Pinpoint the cell where the given text exists, returning its [x, y] midpoint coordinate. 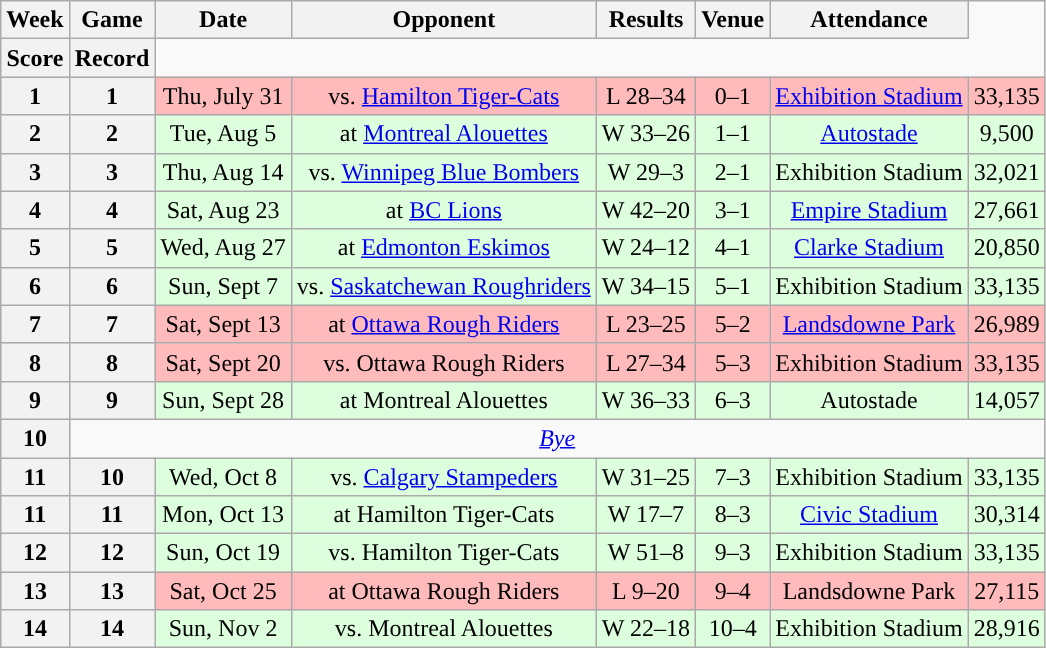
Clarke Stadium [869, 248]
Civic Stadium [869, 515]
8–3 [733, 515]
W 33–26 [646, 134]
Tue, Aug 5 [223, 134]
Bye [557, 438]
Opponent [444, 20]
Thu, Aug 14 [223, 172]
27,115 [1006, 591]
9,500 [1006, 134]
4–1 [733, 248]
Empire Stadium [869, 210]
Thu, July 31 [223, 96]
vs. Winnipeg Blue Bombers [444, 172]
W 17–7 [646, 515]
Attendance [869, 20]
Record [112, 58]
vs. Montreal Alouettes [444, 629]
at Edmonton Eskimos [444, 248]
Wed, Oct 8 [223, 477]
W 36–33 [646, 400]
W 24–12 [646, 248]
2–1 [733, 172]
W 22–18 [646, 629]
L 27–34 [646, 362]
Sat, Oct 25 [223, 591]
Sun, Sept 28 [223, 400]
Venue [733, 20]
5–2 [733, 324]
Game [112, 20]
Wed, Aug 27 [223, 248]
0–1 [733, 96]
Sat, Sept 20 [223, 362]
L 9–20 [646, 591]
26,989 [1006, 324]
W 29–3 [646, 172]
L 23–25 [646, 324]
28,916 [1006, 629]
5–3 [733, 362]
Date [223, 20]
20,850 [1006, 248]
9–4 [733, 591]
Sun, Oct 19 [223, 553]
Week [35, 20]
3–1 [733, 210]
6–3 [733, 400]
L 28–34 [646, 96]
27,661 [1006, 210]
Score [35, 58]
W 34–15 [646, 286]
Results [646, 20]
Sat, Sept 13 [223, 324]
7–3 [733, 477]
Sun, Nov 2 [223, 629]
30,314 [1006, 515]
1–1 [733, 134]
14,057 [1006, 400]
Mon, Oct 13 [223, 515]
W 51–8 [646, 553]
Sat, Aug 23 [223, 210]
5–1 [733, 286]
10–4 [733, 629]
Sun, Sept 7 [223, 286]
vs. Saskatchewan Roughriders [444, 286]
at BC Lions [444, 210]
9–3 [733, 553]
W 31–25 [646, 477]
vs. Ottawa Rough Riders [444, 362]
at Hamilton Tiger-Cats [444, 515]
vs. Calgary Stampeders [444, 477]
W 42–20 [646, 210]
32,021 [1006, 172]
